Extract the (x, y) coordinate from the center of the cell holding the provided text.  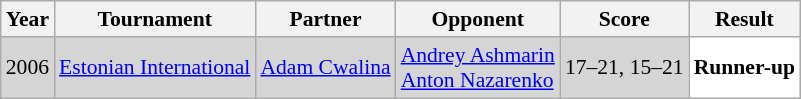
Runner-up (744, 68)
Partner (325, 19)
Tournament (154, 19)
Score (624, 19)
2006 (28, 68)
17–21, 15–21 (624, 68)
Year (28, 19)
Andrey Ashmarin Anton Nazarenko (478, 68)
Adam Cwalina (325, 68)
Opponent (478, 19)
Result (744, 19)
Estonian International (154, 68)
